For the text-containing cell, return its midpoint in (x, y) coordinate format. 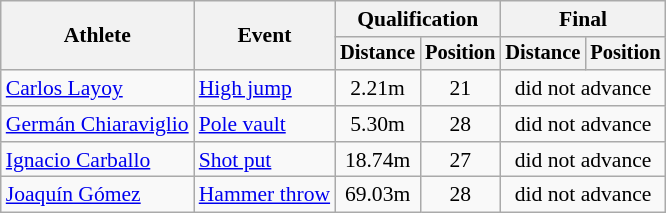
Qualification (418, 19)
18.74m (378, 160)
Shot put (264, 160)
Germán Chiaraviglio (98, 124)
27 (460, 160)
21 (460, 88)
Final (582, 19)
69.03m (378, 195)
Event (264, 36)
Ignacio Carballo (98, 160)
Joaquín Gómez (98, 195)
Hammer throw (264, 195)
5.30m (378, 124)
High jump (264, 88)
Athlete (98, 36)
2.21m (378, 88)
Pole vault (264, 124)
Carlos Layoy (98, 88)
